Search for the cell housing the specified text and yield its [X, Y] center coordinate. 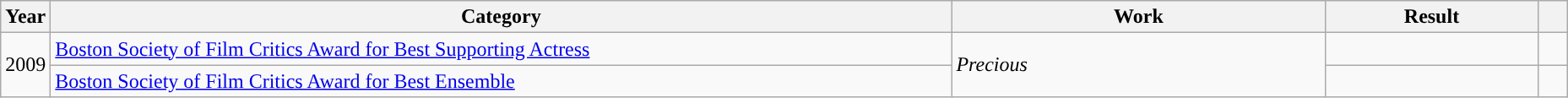
Result [1432, 17]
Work [1138, 17]
Precious [1138, 65]
Category [502, 17]
Boston Society of Film Critics Award for Best Ensemble [502, 81]
2009 [25, 65]
Year [25, 17]
Boston Society of Film Critics Award for Best Supporting Actress [502, 49]
